Extract the [X, Y] coordinate from the center of the cell holding the provided text.  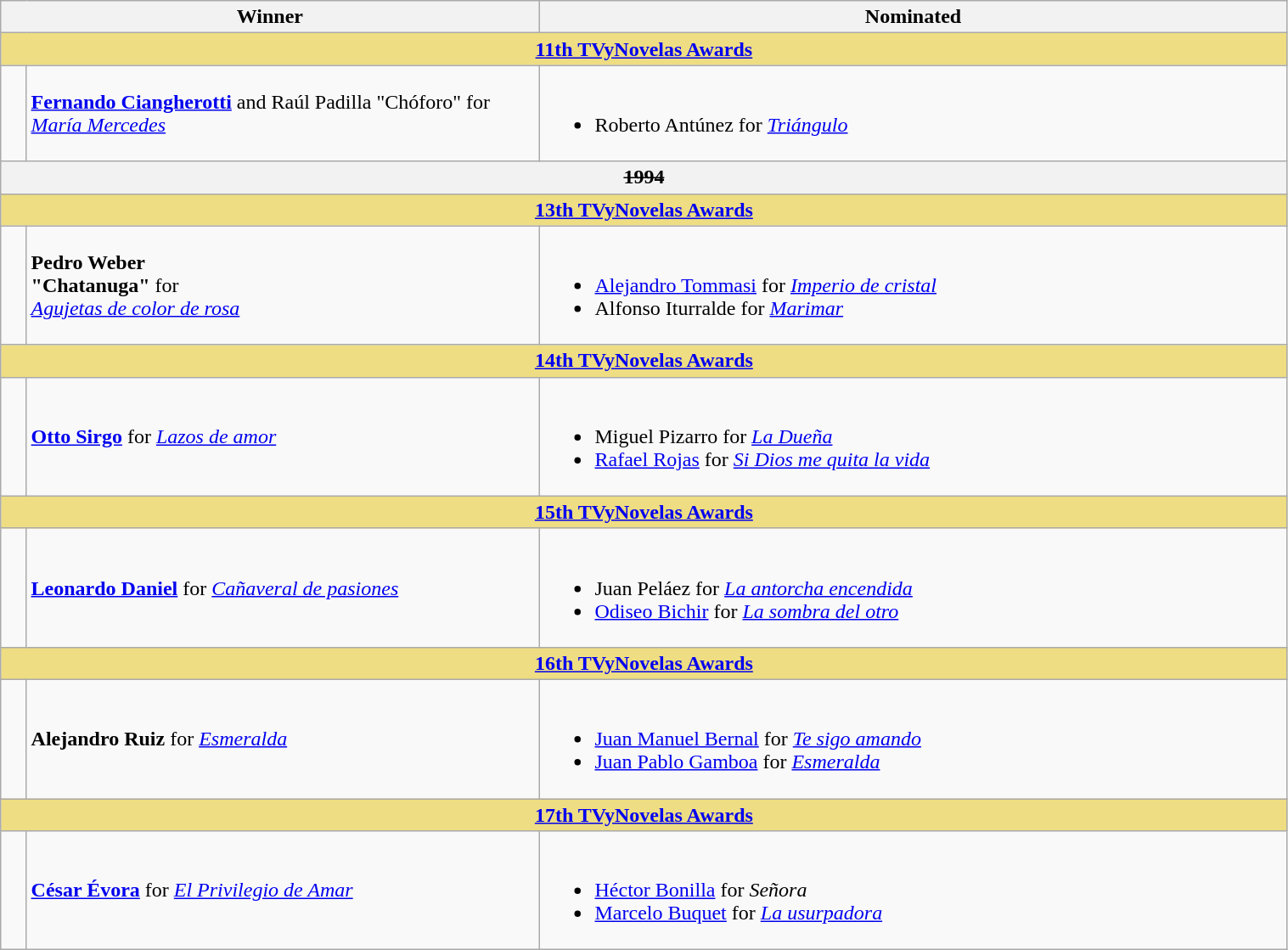
Juan Peláez for La antorcha encendidaOdiseo Bichir for La sombra del otro [914, 587]
13th TVyNovelas Awards [644, 210]
Miguel Pizarro for La DueñaRafael Rojas for Si Dios me quita la vida [914, 436]
Leonardo Daniel for Cañaveral de pasiones [283, 587]
15th TVyNovelas Awards [644, 512]
1994 [644, 177]
Alejandro Tommasi for Imperio de cristalAlfonso Iturralde for Marimar [914, 285]
Héctor Bonilla for SeñoraMarcelo Buquet for La usurpadora [914, 891]
Roberto Antúnez for Triángulo [914, 114]
11th TVyNovelas Awards [644, 49]
Juan Manuel Bernal for Te sigo amandoJuan Pablo Gamboa for Esmeralda [914, 739]
17th TVyNovelas Awards [644, 814]
Fernando Ciangherotti and Raúl Padilla "Chóforo" for María Mercedes [283, 114]
16th TVyNovelas Awards [644, 663]
Nominated [914, 17]
14th TVyNovelas Awards [644, 361]
Winner [270, 17]
Alejandro Ruiz for Esmeralda [283, 739]
César Évora for El Privilegio de Amar [283, 891]
Otto Sirgo for Lazos de amor [283, 436]
Pedro Weber "Chatanuga" for Agujetas de color de rosa [283, 285]
